Scan for the cell matching the given text and deliver its [X, Y] coordinate at center. 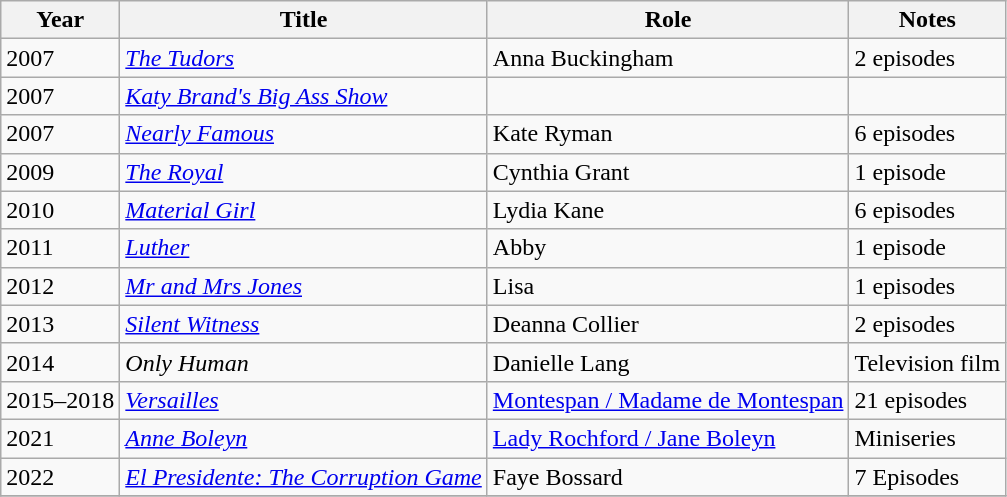
Anne Boleyn [304, 438]
2010 [60, 210]
Title [304, 20]
Nearly Famous [304, 134]
Katy Brand's Big Ass Show [304, 96]
Lisa [668, 286]
Cynthia Grant [668, 172]
Notes [928, 20]
Lady Rochford / Jane Boleyn [668, 438]
2021 [60, 438]
Role [668, 20]
Silent Witness [304, 324]
2015–2018 [60, 400]
Only Human [304, 362]
Montespan / Madame de Montespan [668, 400]
Danielle Lang [668, 362]
Television film [928, 362]
2022 [60, 477]
Faye Bossard [668, 477]
Anna Buckingham [668, 58]
2014 [60, 362]
Versailles [304, 400]
The Royal [304, 172]
Lydia Kane [668, 210]
Abby [668, 248]
Deanna Collier [668, 324]
2013 [60, 324]
2009 [60, 172]
21 episodes [928, 400]
1 episodes [928, 286]
Miniseries [928, 438]
2011 [60, 248]
Luther [304, 248]
Kate Ryman [668, 134]
2012 [60, 286]
The Tudors [304, 58]
7 Episodes [928, 477]
El Presidente: The Corruption Game [304, 477]
Mr and Mrs Jones [304, 286]
Year [60, 20]
Material Girl [304, 210]
